From the cell containing the given text, extract its center point as (X, Y) coordinate. 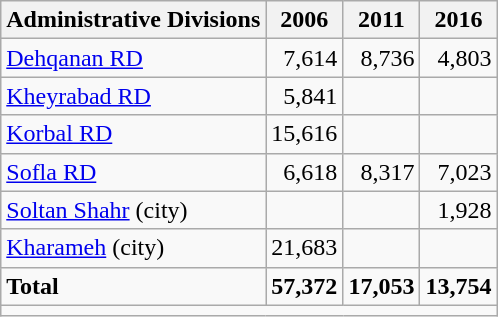
15,616 (304, 134)
Sofla RD (134, 172)
7,614 (304, 58)
Dehqanan RD (134, 58)
Korbal RD (134, 134)
7,023 (458, 172)
2006 (304, 20)
4,803 (458, 58)
17,053 (382, 286)
6,618 (304, 172)
Total (134, 286)
1,928 (458, 210)
Kheyrabad RD (134, 96)
Soltan Shahr (city) (134, 210)
8,317 (382, 172)
2016 (458, 20)
5,841 (304, 96)
Kharameh (city) (134, 248)
Administrative Divisions (134, 20)
57,372 (304, 286)
8,736 (382, 58)
2011 (382, 20)
13,754 (458, 286)
21,683 (304, 248)
